For the text-containing cell, return its midpoint in (x, y) coordinate format. 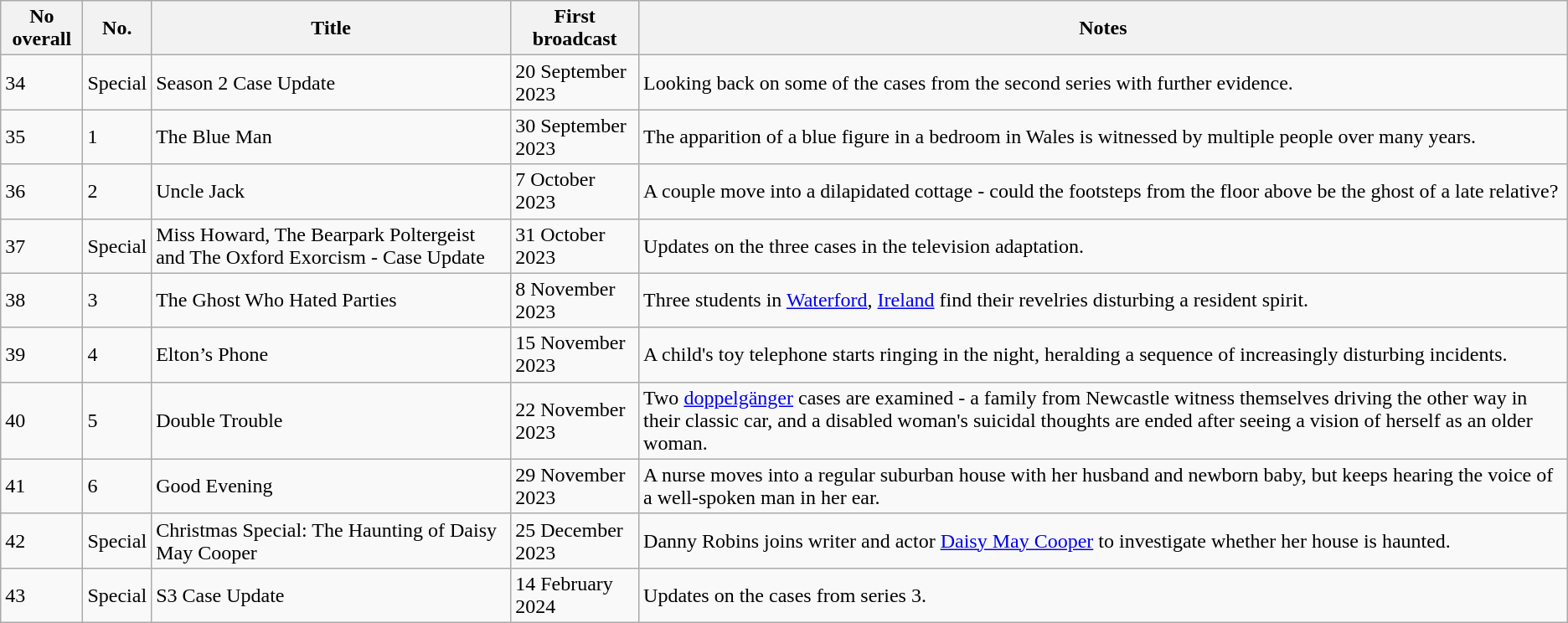
Christmas Special: The Haunting of Daisy May Cooper (332, 541)
The Ghost Who Hated Parties (332, 300)
38 (42, 300)
31 October 2023 (575, 246)
Miss Howard, The Bearpark Poltergeist and The Oxford Exorcism - Case Update (332, 246)
Updates on the cases from series 3. (1104, 595)
30 September 2023 (575, 137)
6 (117, 486)
A nurse moves into a regular suburban house with her husband and newborn baby, but keeps hearing the voice of a well-spoken man in her ear. (1104, 486)
Good Evening (332, 486)
Updates on the three cases in the television adaptation. (1104, 246)
Danny Robins joins writer and actor Daisy May Cooper to investigate whether her house is haunted. (1104, 541)
1 (117, 137)
First broadcast (575, 28)
14 February 2024 (575, 595)
A couple move into a dilapidated cottage - could the footsteps from the floor above be the ghost of a late relative? (1104, 191)
36 (42, 191)
Uncle Jack (332, 191)
29 November 2023 (575, 486)
Three students in Waterford, Ireland find their revelries disturbing a resident spirit. (1104, 300)
37 (42, 246)
35 (42, 137)
Looking back on some of the cases from the second series with further evidence. (1104, 82)
S3 Case Update (332, 595)
Season 2 Case Update (332, 82)
Double Trouble (332, 420)
5 (117, 420)
34 (42, 82)
22 November 2023 (575, 420)
Notes (1104, 28)
40 (42, 420)
7 October 2023 (575, 191)
No. (117, 28)
The Blue Man (332, 137)
4 (117, 355)
42 (42, 541)
39 (42, 355)
43 (42, 595)
Title (332, 28)
20 September 2023 (575, 82)
15 November 2023 (575, 355)
2 (117, 191)
No overall (42, 28)
8 November 2023 (575, 300)
41 (42, 486)
The apparition of a blue figure in a bedroom in Wales is witnessed by multiple people over many years. (1104, 137)
25 December 2023 (575, 541)
A child's toy telephone starts ringing in the night, heralding a sequence of increasingly disturbing incidents. (1104, 355)
Elton’s Phone (332, 355)
3 (117, 300)
